Pinpoint the cell where the given text exists, returning its [X, Y] midpoint coordinate. 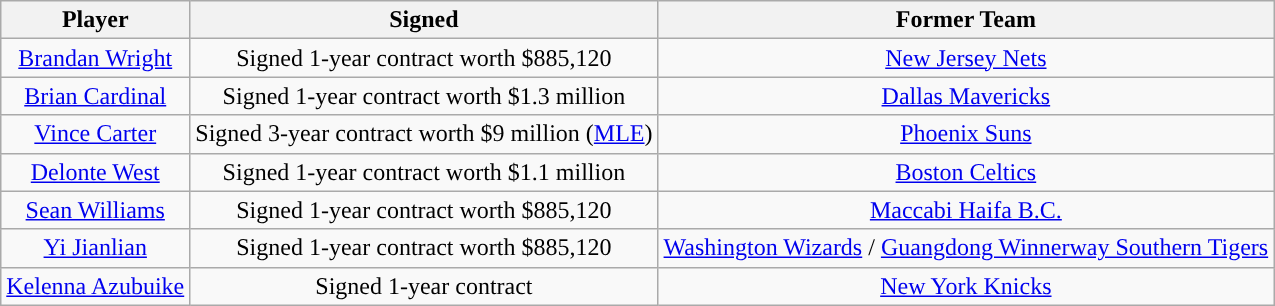
Signed 1-year contract [424, 286]
Signed [424, 20]
Signed 1-year contract worth $1.1 million [424, 172]
New Jersey Nets [966, 58]
Signed 1-year contract worth $1.3 million [424, 96]
Boston Celtics [966, 172]
Sean Williams [96, 210]
Yi Jianlian [96, 248]
Brandan Wright [96, 58]
Former Team [966, 20]
Signed 3-year contract worth $9 million (MLE) [424, 134]
Brian Cardinal [96, 96]
New York Knicks [966, 286]
Dallas Mavericks [966, 96]
Washington Wizards / Guangdong Winnerway Southern Tigers [966, 248]
Vince Carter [96, 134]
Maccabi Haifa B.C. [966, 210]
Kelenna Azubuike [96, 286]
Player [96, 20]
Phoenix Suns [966, 134]
Delonte West [96, 172]
